Provide the [x, y] coordinate of the cell's center where the given text is located.  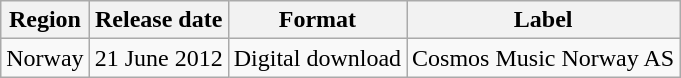
Cosmos Music Norway AS [544, 58]
Label [544, 20]
Format [317, 20]
Norway [45, 58]
21 June 2012 [158, 58]
Region [45, 20]
Digital download [317, 58]
Release date [158, 20]
